Find where the given text appears and provide that cell's center as (X, Y) coordinate. 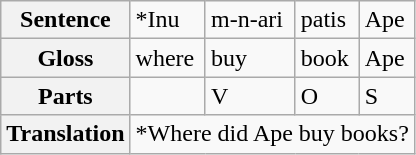
O (327, 96)
patis (327, 20)
Translation (66, 134)
m-n-ari (250, 20)
V (250, 96)
Parts (66, 96)
where (168, 58)
buy (250, 58)
Sentence (66, 20)
S (386, 96)
book (327, 58)
Gloss (66, 58)
*Where did Ape buy books? (272, 134)
*Inu (168, 20)
